Identify which cell holds the provided text, then report its (X, Y) central coordinate. 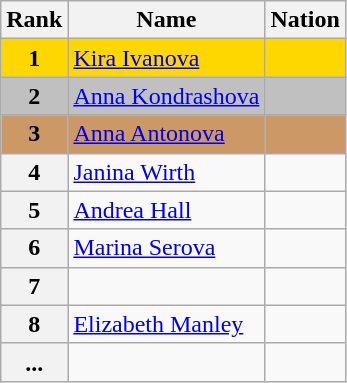
Elizabeth Manley (166, 324)
Rank (34, 20)
Anna Kondrashova (166, 96)
3 (34, 134)
2 (34, 96)
Kira Ivanova (166, 58)
Anna Antonova (166, 134)
7 (34, 286)
... (34, 362)
6 (34, 248)
4 (34, 172)
Janina Wirth (166, 172)
Marina Serova (166, 248)
Name (166, 20)
Nation (305, 20)
8 (34, 324)
5 (34, 210)
Andrea Hall (166, 210)
1 (34, 58)
